Return the (x, y) coordinate for the center point of the cell that contains the specified text.  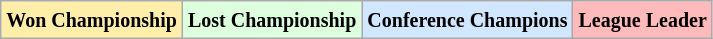
Won Championship (92, 20)
Lost Championship (272, 20)
Conference Champions (468, 20)
League Leader (642, 20)
